Return the (x, y) coordinate for the center point of the cell that contains the specified text.  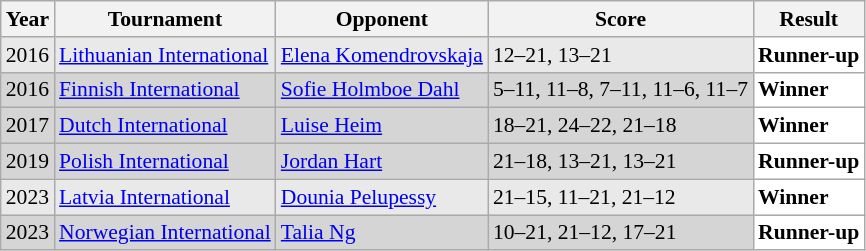
Jordan Hart (382, 162)
Dounia Pelupessy (382, 197)
Talia Ng (382, 233)
18–21, 24–22, 21–18 (620, 126)
Norwegian International (165, 233)
12–21, 13–21 (620, 55)
Dutch International (165, 126)
10–21, 21–12, 17–21 (620, 233)
Luise Heim (382, 126)
Finnish International (165, 90)
Latvia International (165, 197)
Score (620, 19)
Year (28, 19)
2017 (28, 126)
5–11, 11–8, 7–11, 11–6, 11–7 (620, 90)
Polish International (165, 162)
Lithuanian International (165, 55)
Tournament (165, 19)
Opponent (382, 19)
21–15, 11–21, 21–12 (620, 197)
2019 (28, 162)
Result (808, 19)
Elena Komendrovskaja (382, 55)
Sofie Holmboe Dahl (382, 90)
21–18, 13–21, 13–21 (620, 162)
